Search for the cell housing the specified text and yield its [X, Y] center coordinate. 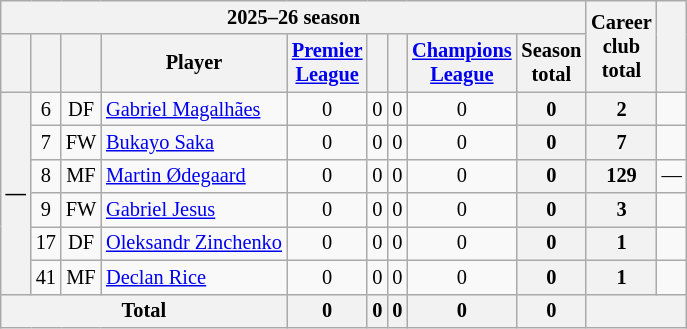
Player [194, 63]
ChampionsLeague [462, 63]
Seasontotal [552, 63]
6 [46, 109]
Total [144, 311]
Bukayo Saka [194, 142]
PremierLeague [328, 63]
Gabriel Magalhães [194, 109]
Martin Ødegaard [194, 176]
8 [46, 176]
Careerclubtotal [621, 46]
9 [46, 210]
3 [621, 210]
Oleksandr Zinchenko [194, 243]
41 [46, 277]
17 [46, 243]
2 [621, 109]
Gabriel Jesus [194, 210]
2025–26 season [294, 17]
129 [621, 176]
Declan Rice [194, 277]
